Scan for the cell matching the given text and deliver its [x, y] coordinate at center. 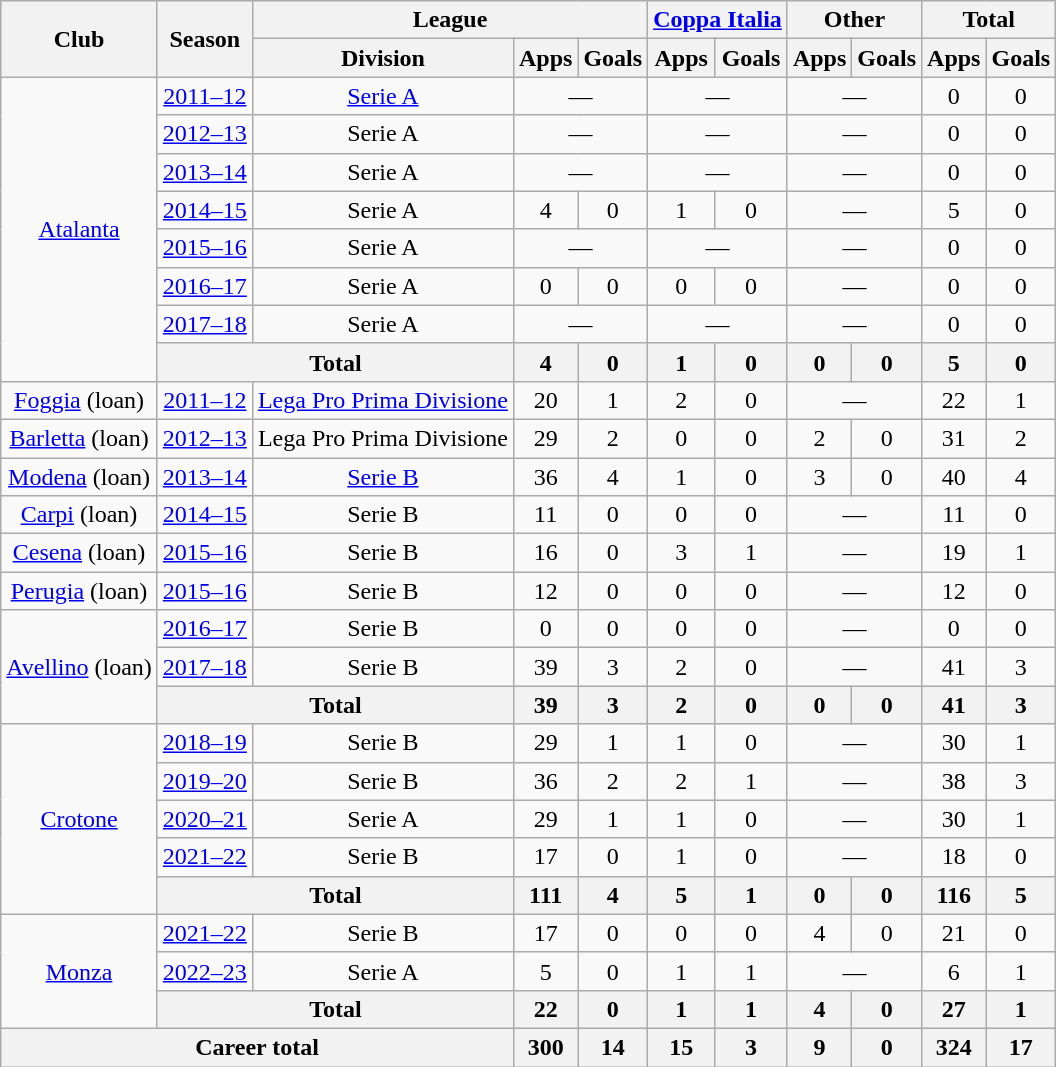
6 [954, 971]
116 [954, 895]
9 [819, 1047]
Crotone [80, 819]
31 [954, 438]
15 [682, 1047]
Coppa Italia [718, 20]
324 [954, 1047]
Season [204, 39]
27 [954, 1009]
111 [545, 895]
Avellino (loan) [80, 667]
2020–21 [204, 819]
League [450, 20]
18 [954, 857]
20 [545, 400]
Carpi (loan) [80, 515]
14 [613, 1047]
38 [954, 781]
Cesena (loan) [80, 553]
Atalanta [80, 229]
Perugia (loan) [80, 591]
21 [954, 933]
Modena (loan) [80, 477]
Barletta (loan) [80, 438]
Foggia (loan) [80, 400]
19 [954, 553]
Division [382, 58]
16 [545, 553]
2018–19 [204, 743]
Other [854, 20]
Club [80, 39]
2019–20 [204, 781]
Monza [80, 971]
2022–23 [204, 971]
40 [954, 477]
Career total [258, 1047]
300 [545, 1047]
